Output the [X, Y] coordinate of the center of the cell containing the given text.  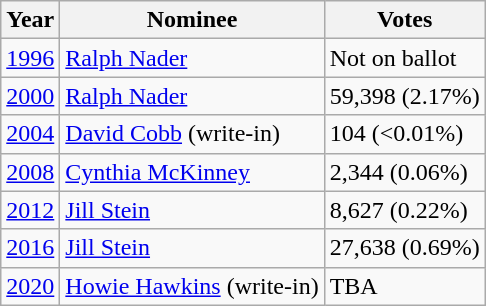
Votes [404, 20]
Year [30, 20]
2000 [30, 96]
2012 [30, 210]
2020 [30, 286]
104 (<0.01%) [404, 134]
Cynthia McKinney [192, 172]
2,344 (0.06%) [404, 172]
Not on ballot [404, 58]
2008 [30, 172]
2004 [30, 134]
David Cobb (write-in) [192, 134]
27,638 (0.69%) [404, 248]
59,398 (2.17%) [404, 96]
Nominee [192, 20]
TBA [404, 286]
1996 [30, 58]
8,627 (0.22%) [404, 210]
2016 [30, 248]
Howie Hawkins (write-in) [192, 286]
